From the cell containing the given text, extract its center point as [x, y] coordinate. 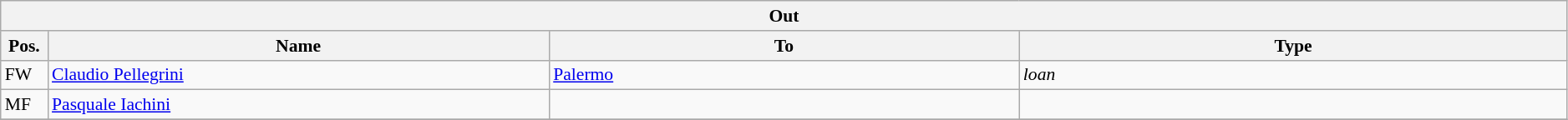
Pos. [24, 46]
To [784, 46]
FW [24, 75]
loan [1293, 75]
Type [1293, 46]
Palermo [784, 75]
Name [298, 46]
Claudio Pellegrini [298, 75]
Pasquale Iachini [298, 105]
Out [784, 16]
MF [24, 105]
